Determine the [x, y] coordinate at the center of the cell enclosing the given text.  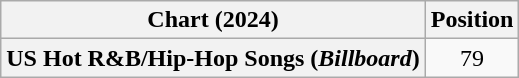
Position [472, 20]
79 [472, 58]
US Hot R&B/Hip-Hop Songs (Billboard) [213, 58]
Chart (2024) [213, 20]
